Capture the cell that displays the provided text and extract its [x, y] central coordinate. 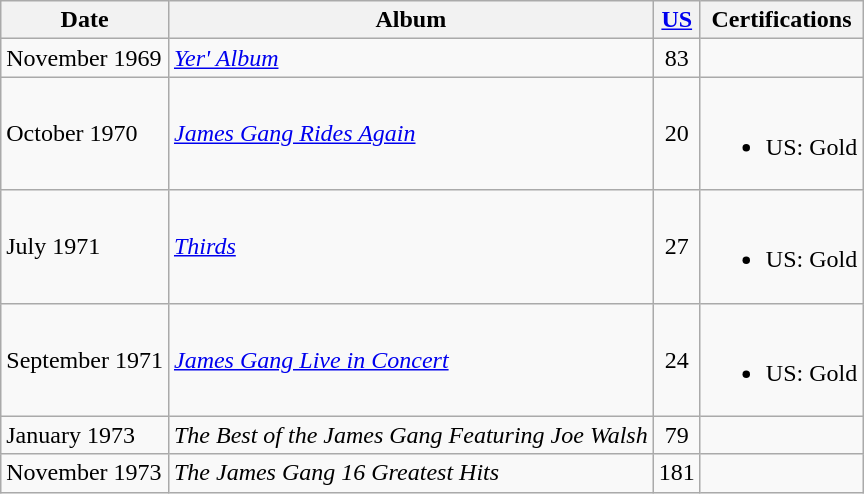
Certifications [781, 20]
79 [676, 435]
The James Gang 16 Greatest Hits [410, 473]
November 1973 [85, 473]
27 [676, 246]
83 [676, 58]
Thirds [410, 246]
US [676, 20]
October 1970 [85, 134]
July 1971 [85, 246]
James Gang Live in Concert [410, 360]
20 [676, 134]
James Gang Rides Again [410, 134]
November 1969 [85, 58]
181 [676, 473]
January 1973 [85, 435]
Album [410, 20]
Yer' Album [410, 58]
The Best of the James Gang Featuring Joe Walsh [410, 435]
September 1971 [85, 360]
24 [676, 360]
Date [85, 20]
